Return (x, y) of the center of cell containing provided text 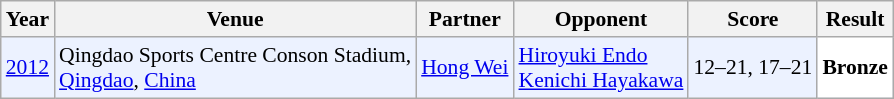
12–21, 17–21 (752, 68)
Hiroyuki Endo Kenichi Hayakawa (600, 68)
Opponent (600, 19)
Bronze (855, 68)
Partner (464, 19)
Score (752, 19)
Year (28, 19)
Hong Wei (464, 68)
Venue (235, 19)
2012 (28, 68)
Result (855, 19)
Qingdao Sports Centre Conson Stadium,Qingdao, China (235, 68)
